Search for the cell housing the specified text and yield its [X, Y] center coordinate. 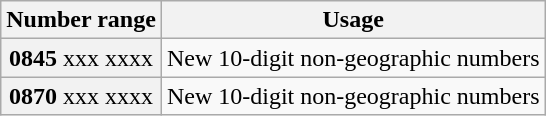
Usage [353, 20]
Number range [82, 20]
0870 xxx xxxx [82, 96]
0845 xxx xxxx [82, 58]
